Search for the cell housing the specified text and yield its [X, Y] center coordinate. 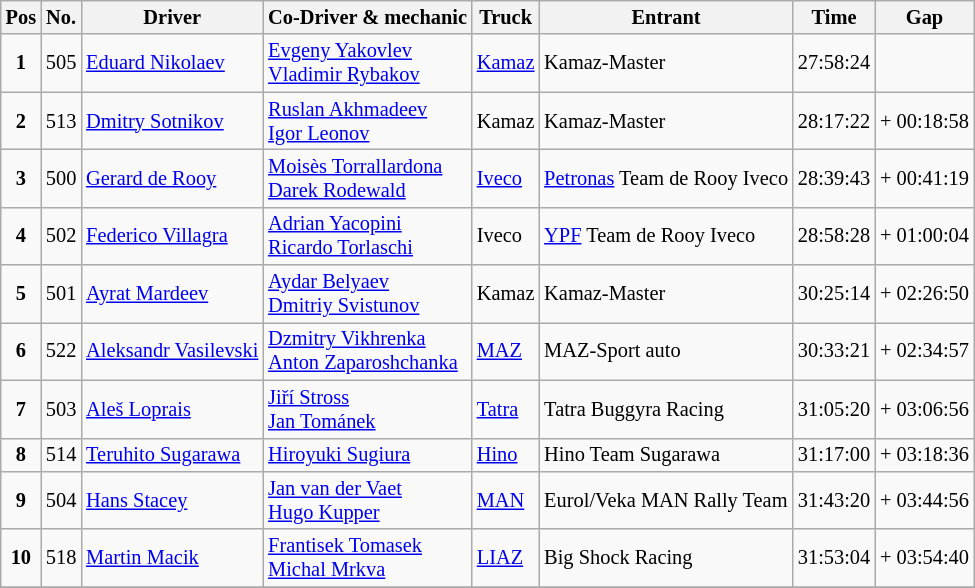
522 [61, 351]
6 [21, 351]
Dzmitry Vikhrenka Anton Zaparoshchanka [368, 351]
Ayrat Mardeev [172, 294]
500 [61, 178]
Truck [506, 17]
31:53:04 [834, 558]
Big Shock Racing [666, 558]
+ 03:44:56 [924, 500]
Pos [21, 17]
MAZ [506, 351]
28:39:43 [834, 178]
28:17:22 [834, 121]
3 [21, 178]
Jiří Stross Jan Tománek [368, 409]
514 [61, 455]
8 [21, 455]
7 [21, 409]
+ 03:18:36 [924, 455]
Hiroyuki Sugiura [368, 455]
Aydar Belyaev Dmitriy Svistunov [368, 294]
Aleksandr Vasilevski [172, 351]
Tatra Buggyra Racing [666, 409]
1 [21, 63]
2 [21, 121]
Driver [172, 17]
Jan van der Vaet Hugo Kupper [368, 500]
31:17:00 [834, 455]
No. [61, 17]
Hans Stacey [172, 500]
30:33:21 [834, 351]
Adrian Yacopini Ricardo Torlaschi [368, 236]
505 [61, 63]
+ 00:41:19 [924, 178]
YPF Team de Rooy Iveco [666, 236]
9 [21, 500]
Evgeny Yakovlev Vladimir Rybakov [368, 63]
Petronas Team de Rooy Iveco [666, 178]
Hino Team Sugarawa [666, 455]
Tatra [506, 409]
Entrant [666, 17]
MAZ-Sport auto [666, 351]
LIAZ [506, 558]
Frantisek Tomasek Michal Mrkva [368, 558]
+ 00:18:58 [924, 121]
Hino [506, 455]
502 [61, 236]
Teruhito Sugarawa [172, 455]
501 [61, 294]
Martin Macik [172, 558]
Co-Driver & mechanic [368, 17]
Gap [924, 17]
503 [61, 409]
+ 01:00:04 [924, 236]
518 [61, 558]
10 [21, 558]
MAN [506, 500]
31:43:20 [834, 500]
31:05:20 [834, 409]
Eurol/Veka MAN Rally Team [666, 500]
5 [21, 294]
+ 03:54:40 [924, 558]
Time [834, 17]
+ 03:06:56 [924, 409]
+ 02:26:50 [924, 294]
Moisès Torrallardona Darek Rodewald [368, 178]
28:58:28 [834, 236]
504 [61, 500]
30:25:14 [834, 294]
Eduard Nikolaev [172, 63]
513 [61, 121]
4 [21, 236]
Aleš Loprais [172, 409]
Dmitry Sotnikov [172, 121]
Ruslan Akhmadeev Igor Leonov [368, 121]
27:58:24 [834, 63]
Gerard de Rooy [172, 178]
Federico Villagra [172, 236]
+ 02:34:57 [924, 351]
